Search for the cell housing the specified text and yield its [X, Y] center coordinate. 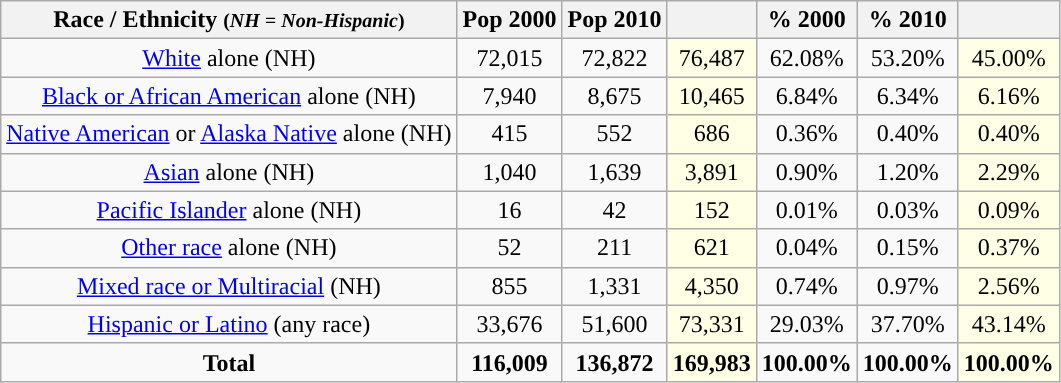
1,639 [614, 172]
152 [712, 210]
52 [510, 248]
76,487 [712, 58]
0.15% [908, 248]
73,331 [712, 324]
Pop 2000 [510, 20]
White alone (NH) [229, 58]
0.04% [806, 248]
Asian alone (NH) [229, 172]
116,009 [510, 362]
Pop 2010 [614, 20]
211 [614, 248]
29.03% [806, 324]
51,600 [614, 324]
72,015 [510, 58]
72,822 [614, 58]
621 [712, 248]
686 [712, 134]
855 [510, 286]
37.70% [908, 324]
0.90% [806, 172]
169,983 [712, 362]
0.03% [908, 210]
2.29% [1008, 172]
42 [614, 210]
552 [614, 134]
Hispanic or Latino (any race) [229, 324]
0.01% [806, 210]
16 [510, 210]
1,040 [510, 172]
Native American or Alaska Native alone (NH) [229, 134]
Race / Ethnicity (NH = Non-Hispanic) [229, 20]
8,675 [614, 96]
% 2000 [806, 20]
0.97% [908, 286]
45.00% [1008, 58]
1,331 [614, 286]
6.16% [1008, 96]
1.20% [908, 172]
136,872 [614, 362]
6.84% [806, 96]
3,891 [712, 172]
33,676 [510, 324]
43.14% [1008, 324]
0.37% [1008, 248]
2.56% [1008, 286]
0.36% [806, 134]
Other race alone (NH) [229, 248]
Pacific Islander alone (NH) [229, 210]
Total [229, 362]
0.09% [1008, 210]
% 2010 [908, 20]
415 [510, 134]
7,940 [510, 96]
53.20% [908, 58]
4,350 [712, 286]
62.08% [806, 58]
0.74% [806, 286]
10,465 [712, 96]
Black or African American alone (NH) [229, 96]
Mixed race or Multiracial (NH) [229, 286]
6.34% [908, 96]
